For the text-containing cell, return its midpoint in (x, y) coordinate format. 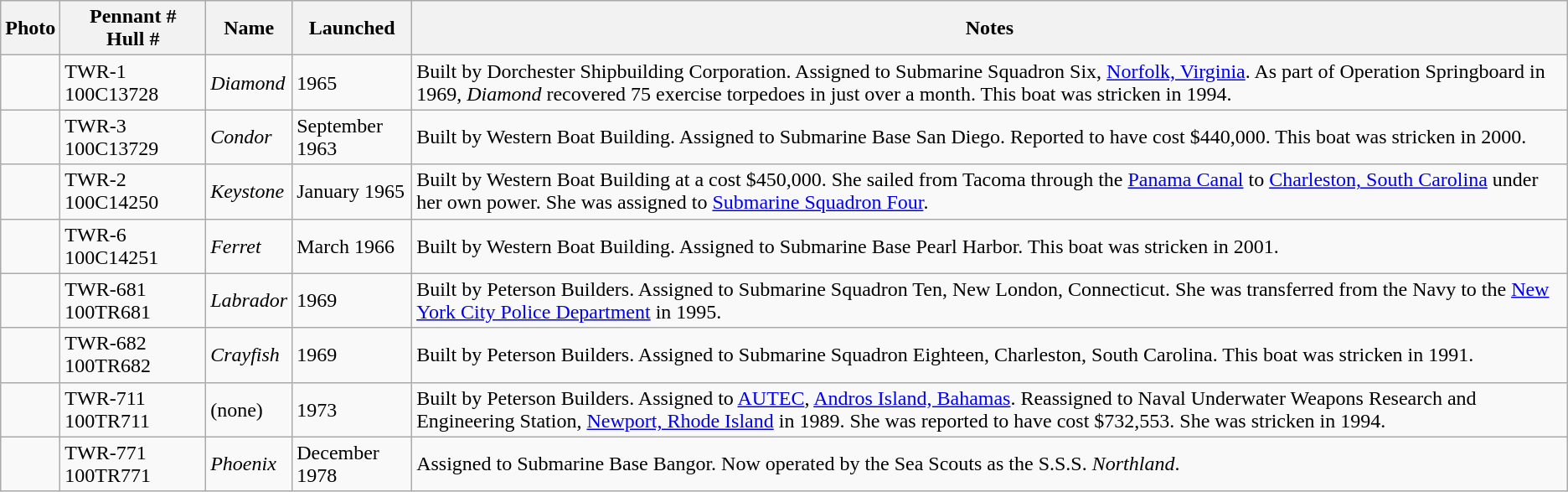
Built by Peterson Builders. Assigned to Submarine Squadron Eighteen, Charleston, South Carolina. This boat was stricken in 1991. (990, 355)
Condor (250, 137)
TWR-682 100TR682 (133, 355)
Name (250, 28)
Notes (990, 28)
Labrador (250, 300)
1973 (352, 409)
(none) (250, 409)
January 1965 (352, 191)
TWR-681 100TR681 (133, 300)
TWR-6 100C14251 (133, 246)
Ferret (250, 246)
Built by Western Boat Building. Assigned to Submarine Base San Diego. Reported to have cost $440,000. This boat was stricken in 2000. (990, 137)
TWR-3 100C13729 (133, 137)
TWR-2 100C14250 (133, 191)
Diamond (250, 82)
March 1966 (352, 246)
Photo (30, 28)
TWR-711100TR711 (133, 409)
Launched (352, 28)
1965 (352, 82)
TWR-1 100C13728 (133, 82)
TWR-771 100TR771 (133, 464)
Crayfish (250, 355)
Assigned to Submarine Base Bangor. Now operated by the Sea Scouts as the S.S.S. Northland. (990, 464)
September 1963 (352, 137)
Built by Western Boat Building. Assigned to Submarine Base Pearl Harbor. This boat was stricken in 2001. (990, 246)
Pennant #Hull # (133, 28)
Keystone (250, 191)
Phoenix (250, 464)
December 1978 (352, 464)
